Find where the given text appears and provide that cell's center as [x, y] coordinate. 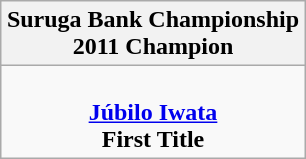
Júbilo IwataFirst Title [152, 112]
Suruga Bank Championship2011 Champion [152, 34]
